Pinpoint the cell where the given text exists, returning its [x, y] midpoint coordinate. 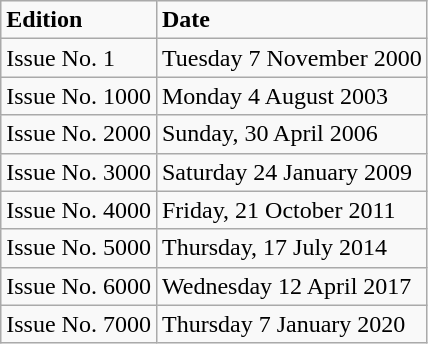
Issue No. 2000 [79, 134]
Issue No. 1000 [79, 96]
Issue No. 4000 [79, 210]
Edition [79, 20]
Wednesday 12 April 2017 [292, 286]
Tuesday 7 November 2000 [292, 58]
Issue No. 3000 [79, 172]
Issue No. 1 [79, 58]
Issue No. 6000 [79, 286]
Thursday, 17 July 2014 [292, 248]
Monday 4 August 2003 [292, 96]
Date [292, 20]
Friday, 21 October 2011 [292, 210]
Issue No. 5000 [79, 248]
Issue No. 7000 [79, 324]
Thursday 7 January 2020 [292, 324]
Saturday 24 January 2009 [292, 172]
Sunday, 30 April 2006 [292, 134]
